Identify which cell holds the provided text, then report its [x, y] central coordinate. 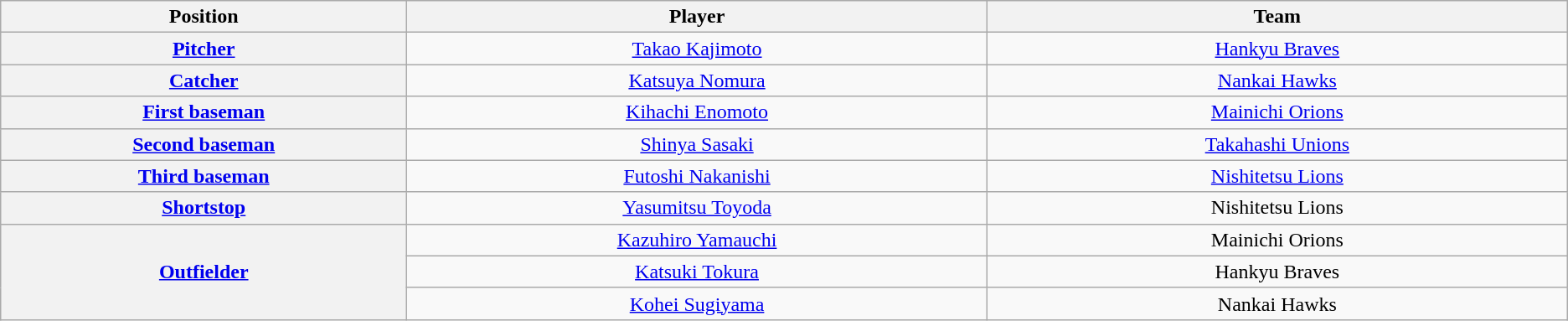
Katsuya Nomura [697, 80]
Second baseman [204, 144]
Takahashi Unions [1277, 144]
Player [697, 17]
Team [1277, 17]
Pitcher [204, 49]
Position [204, 17]
Kazuhiro Yamauchi [697, 240]
Catcher [204, 80]
Third baseman [204, 176]
Katsuki Tokura [697, 272]
First baseman [204, 112]
Yasumitsu Toyoda [697, 208]
Outfielder [204, 272]
Kihachi Enomoto [697, 112]
Takao Kajimoto [697, 49]
Kohei Sugiyama [697, 303]
Shinya Sasaki [697, 144]
Shortstop [204, 208]
Futoshi Nakanishi [697, 176]
